Determine the (X, Y) coordinate at the center of the cell enclosing the given text.  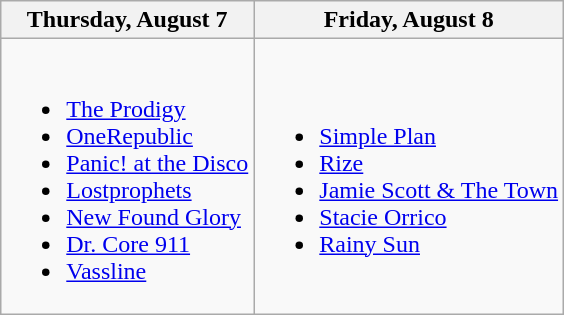
Thursday, August 7 (128, 20)
The ProdigyOneRepublicPanic! at the DiscoLostprophetsNew Found GloryDr. Core 911Vassline (128, 176)
Simple PlanRizeJamie Scott & The TownStacie OrricoRainy Sun (409, 176)
Friday, August 8 (409, 20)
